Identify which cell holds the provided text, then report its [X, Y] central coordinate. 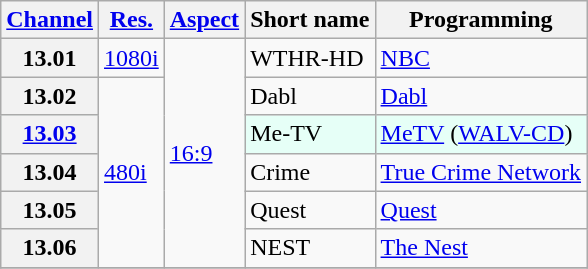
13.04 [50, 172]
True Crime Network [481, 172]
WTHR-HD [310, 58]
NEST [310, 248]
13.06 [50, 248]
Res. [132, 20]
Aspect [204, 20]
Me-TV [310, 134]
13.01 [50, 58]
Short name [310, 20]
MeTV (WALV-CD) [481, 134]
Channel [50, 20]
Crime [310, 172]
Programming [481, 20]
1080i [132, 58]
13.03 [50, 134]
The Nest [481, 248]
480i [132, 172]
13.02 [50, 96]
13.05 [50, 210]
16:9 [204, 153]
NBC [481, 58]
